Scan for the cell matching the given text and deliver its (x, y) coordinate at center. 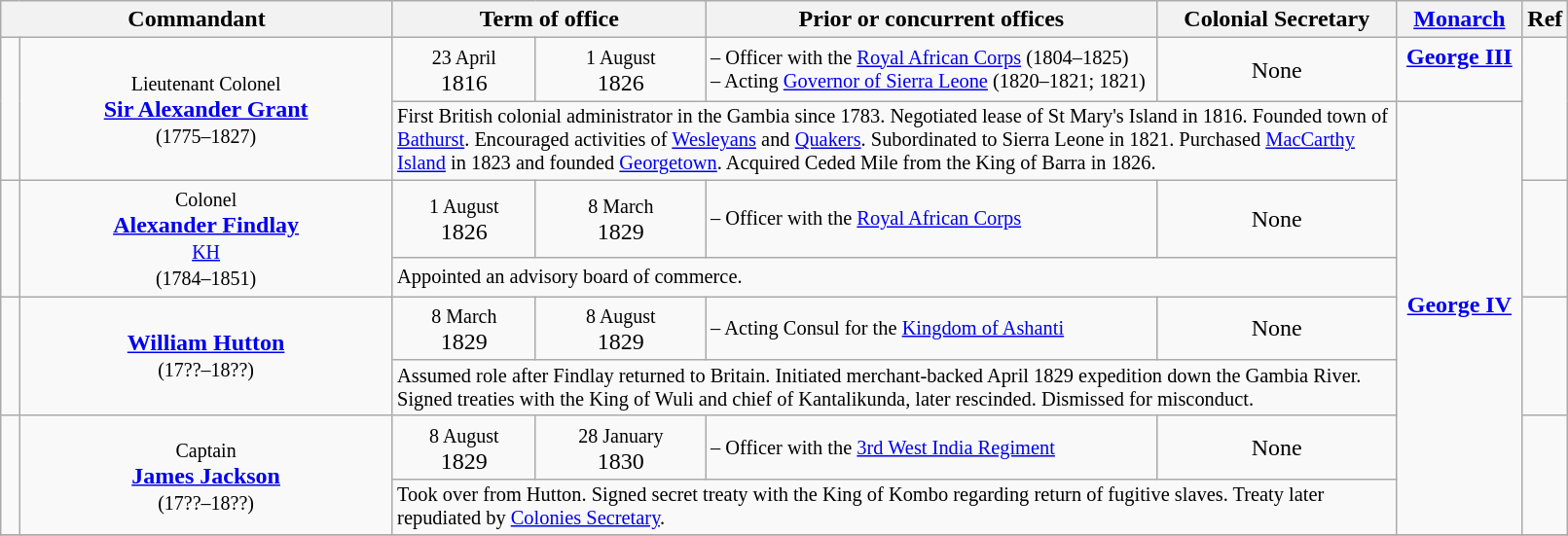
28 January1830 (621, 447)
William Hutton(17??–18??) (206, 356)
– Officer with the Royal African Corps (1804–1825)– Acting Governor of Sierra Leone (1820–1821; 1821) (930, 70)
Term of office (549, 19)
George IV (1460, 318)
George III (1460, 70)
Prior or concurrent offices (930, 19)
– Officer with the Royal African Corps (930, 219)
CaptainJames Jackson(17??–18??) (206, 475)
Colonial Secretary (1277, 19)
23 April1816 (463, 70)
Ref (1546, 19)
Commandant (197, 19)
– Acting Consul for the Kingdom of Ashanti (930, 329)
– Officer with the 3rd West India Regiment (930, 447)
Lieutenant ColonelSir Alexander Grant(1775–1827) (206, 109)
ColonelAlexander FindlayKH(1784–1851) (206, 239)
Monarch (1460, 19)
Appointed an advisory board of commerce. (894, 276)
